Search for the cell housing the specified text and yield its (x, y) center coordinate. 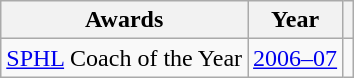
SPHL Coach of the Year (124, 58)
Awards (124, 20)
Year (296, 20)
2006–07 (296, 58)
